Output the [x, y] coordinate of the center of the cell containing the given text.  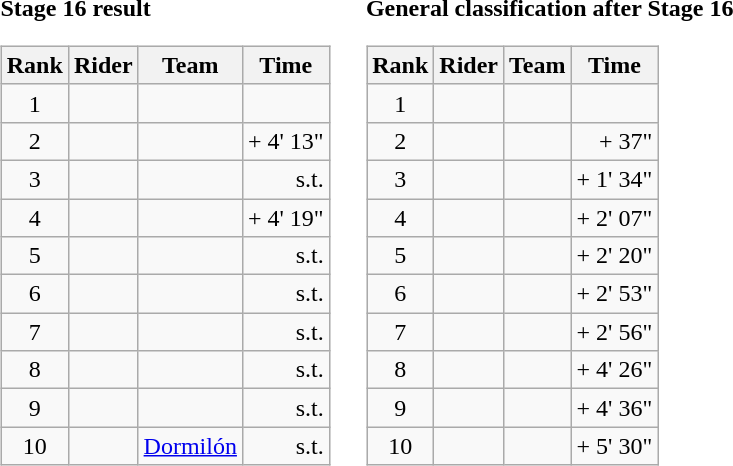
+ 5' 30" [614, 446]
+ 2' 20" [614, 256]
+ 37" [614, 141]
+ 4' 19" [286, 217]
+ 4' 13" [286, 141]
+ 1' 34" [614, 179]
Dormilón [190, 446]
+ 4' 36" [614, 408]
+ 2' 53" [614, 294]
+ 2' 07" [614, 217]
+ 2' 56" [614, 332]
+ 4' 26" [614, 370]
